Identify which cell holds the provided text, then report its [X, Y] central coordinate. 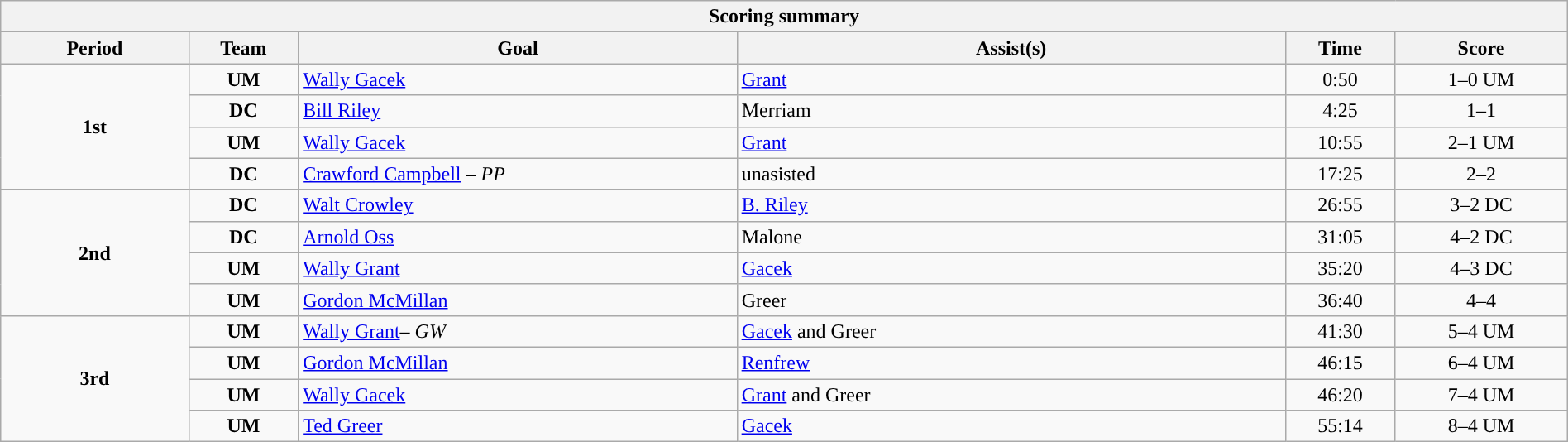
Scoring summary [784, 17]
1st [94, 127]
0:50 [1340, 79]
26:55 [1340, 205]
Merriam [1011, 111]
4–2 DC [1481, 237]
Walt Crowley [518, 205]
2–1 UM [1481, 142]
4–3 DC [1481, 268]
46:15 [1340, 363]
6–4 UM [1481, 363]
Bill Riley [518, 111]
Greer [1011, 300]
3–2 DC [1481, 205]
Crawford Campbell – PP [518, 174]
Arnold Oss [518, 237]
unasisted [1011, 174]
17:25 [1340, 174]
Wally Grant [518, 268]
5–4 UM [1481, 331]
36:40 [1340, 300]
Renfrew [1011, 363]
Period [94, 48]
Score [1481, 48]
8–4 UM [1481, 426]
Ted Greer [518, 426]
Goal [518, 48]
Wally Grant– GW [518, 331]
1–1 [1481, 111]
Assist(s) [1011, 48]
Time [1340, 48]
10:55 [1340, 142]
Team [243, 48]
1–0 UM [1481, 79]
35:20 [1340, 268]
2nd [94, 252]
3rd [94, 378]
46:20 [1340, 395]
4:25 [1340, 111]
B. Riley [1011, 205]
Malone [1011, 237]
Gacek and Greer [1011, 331]
41:30 [1340, 331]
7–4 UM [1481, 395]
2–2 [1481, 174]
55:14 [1340, 426]
4–4 [1481, 300]
31:05 [1340, 237]
Grant and Greer [1011, 395]
